Find where the given text appears and provide that cell's center as [X, Y] coordinate. 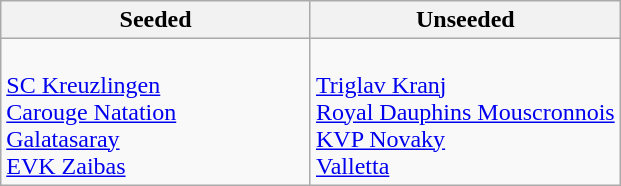
Seeded [156, 20]
Triglav Kranj Royal Dauphins Mouscronnois KVP Novaky Valletta [465, 112]
SC Kreuzlingen Carouge Natation Galatasaray EVK Zaibas [156, 112]
Unseeded [465, 20]
